Provide the [X, Y] coordinate of the cell's center where the given text is located.  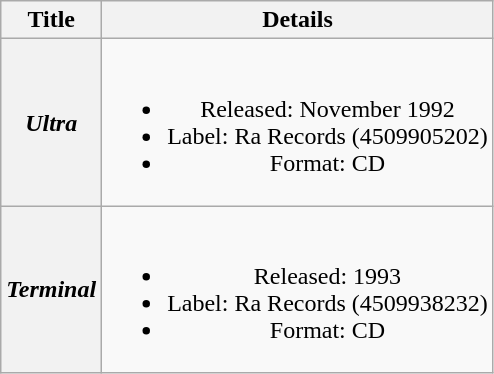
Ultra [52, 122]
Released: November 1992Label: Ra Records (4509905202)Format: CD [298, 122]
Released: 1993Label: Ra Records (4509938232)Format: CD [298, 290]
Title [52, 20]
Terminal [52, 290]
Details [298, 20]
